Return [x, y] of the center of cell containing provided text 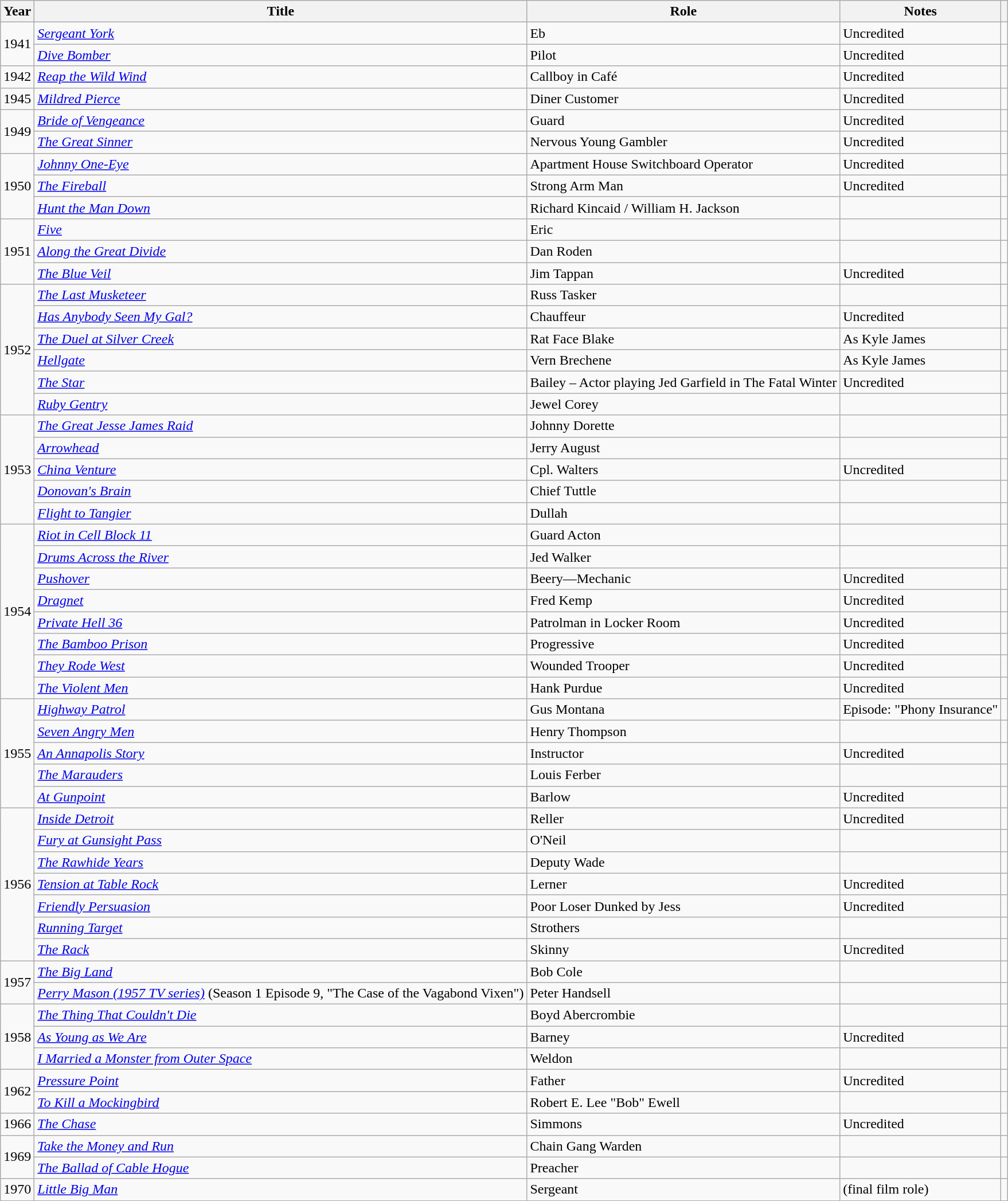
Tension at Table Rock [281, 884]
Little Big Man [281, 1190]
Dan Roden [683, 251]
1942 [17, 77]
Sergeant [683, 1190]
Seven Angry Men [281, 731]
The Duel at Silver Creek [281, 339]
Strong Arm Man [683, 186]
Perry Mason (1957 TV series) (Season 1 Episode 9, "The Case of the Vagabond Vixen") [281, 993]
Progressive [683, 644]
Dragnet [281, 600]
1957 [17, 983]
Beery—Mechanic [683, 578]
1949 [17, 131]
Arrowhead [281, 448]
1958 [17, 1037]
(final film role) [921, 1190]
Henry Thompson [683, 731]
1970 [17, 1190]
The Thing That Couldn't Die [281, 1015]
Notes [921, 11]
Along the Great Divide [281, 251]
Role [683, 11]
1951 [17, 251]
Pilot [683, 55]
Donovan's Brain [281, 491]
Drums Across the River [281, 557]
Poor Loser Dunked by Jess [683, 906]
Cpl. Walters [683, 470]
Diner Customer [683, 99]
They Rode West [281, 666]
Instructor [683, 753]
Nervous Young Gambler [683, 142]
1950 [17, 186]
The Chase [281, 1124]
Year [17, 11]
Richard Kincaid / William H. Jackson [683, 208]
The Rack [281, 949]
Johnny Dorette [683, 426]
Peter Handsell [683, 993]
Friendly Persuasion [281, 906]
China Venture [281, 470]
Robert E. Lee "Bob" Ewell [683, 1102]
Callboy in Café [683, 77]
The Blue Veil [281, 273]
Guard Acton [683, 535]
Inside Detroit [281, 819]
Bailey – Actor playing Jed Garfield in The Fatal Winter [683, 382]
Dive Bomber [281, 55]
Bob Cole [683, 972]
Deputy Wade [683, 862]
Pressure Point [281, 1081]
1966 [17, 1124]
Weldon [683, 1059]
The Bamboo Prison [281, 644]
Take the Money and Run [281, 1146]
Simmons [683, 1124]
1941 [17, 44]
Private Hell 36 [281, 622]
The Great Sinner [281, 142]
Hellgate [281, 361]
1945 [17, 99]
As Young as We Are [281, 1037]
1956 [17, 884]
Boyd Abercrombie [683, 1015]
Ruby Gentry [281, 404]
Lerner [683, 884]
Apartment House Switchboard Operator [683, 164]
Preacher [683, 1168]
Fred Kemp [683, 600]
Jerry August [683, 448]
The Ballad of Cable Hogue [281, 1168]
1969 [17, 1157]
Eric [683, 229]
I Married a Monster from Outer Space [281, 1059]
The Big Land [281, 972]
1954 [17, 611]
O'Neil [683, 840]
Chauffeur [683, 317]
Pushover [281, 578]
Episode: "Phony Insurance" [921, 710]
Flight to Tangier [281, 513]
Dullah [683, 513]
Skinny [683, 949]
Barney [683, 1037]
Jewel Corey [683, 404]
Running Target [281, 928]
Chain Gang Warden [683, 1146]
The Violent Men [281, 688]
Chief Tuttle [683, 491]
Bride of Vengeance [281, 120]
The Rawhide Years [281, 862]
Mildred Pierce [281, 99]
The Great Jesse James Raid [281, 426]
Has Anybody Seen My Gal? [281, 317]
Louis Ferber [683, 775]
Rat Face Blake [683, 339]
Highway Patrol [281, 710]
Riot in Cell Block 11 [281, 535]
Wounded Trooper [683, 666]
1962 [17, 1092]
Fury at Gunsight Pass [281, 840]
The Fireball [281, 186]
Sergeant York [281, 33]
Hunt the Man Down [281, 208]
Strothers [683, 928]
1955 [17, 753]
The Last Musketeer [281, 295]
Patrolman in Locker Room [683, 622]
Johnny One-Eye [281, 164]
Jed Walker [683, 557]
The Marauders [281, 775]
Russ Tasker [683, 295]
Hank Purdue [683, 688]
The Star [281, 382]
To Kill a Mockingbird [281, 1102]
Five [281, 229]
Gus Montana [683, 710]
Barlow [683, 797]
1953 [17, 470]
Vern Brechene [683, 361]
1952 [17, 350]
Father [683, 1081]
An Annapolis Story [281, 753]
Reap the Wild Wind [281, 77]
Reller [683, 819]
Title [281, 11]
Eb [683, 33]
Jim Tappan [683, 273]
At Gunpoint [281, 797]
Guard [683, 120]
